For the text-containing cell, return its midpoint in (x, y) coordinate format. 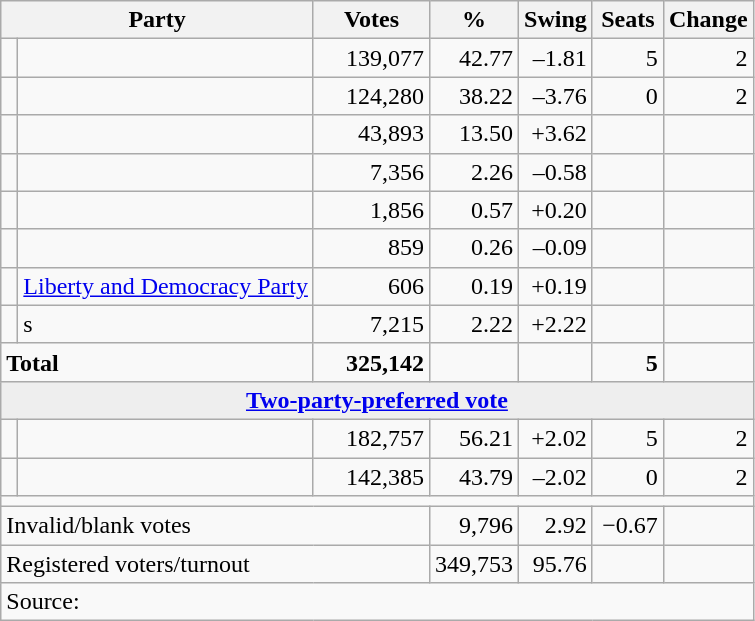
Two-party-preferred vote (377, 400)
0.57 (474, 210)
+0.20 (556, 210)
−0.67 (628, 526)
–1.81 (556, 58)
+2.02 (556, 438)
56.21 (474, 438)
2.26 (474, 172)
7,215 (371, 324)
–0.09 (556, 248)
Votes (371, 20)
2.92 (556, 526)
7,356 (371, 172)
859 (371, 248)
95.76 (556, 564)
182,757 (371, 438)
–3.76 (556, 96)
325,142 (371, 362)
Liberty and Democracy Party (166, 286)
+2.22 (556, 324)
43.79 (474, 477)
Registered voters/turnout (216, 564)
Seats (628, 20)
1,856 (371, 210)
139,077 (371, 58)
13.50 (474, 134)
42.77 (474, 58)
2.22 (474, 324)
38.22 (474, 96)
s (166, 324)
Swing (556, 20)
Party (158, 20)
606 (371, 286)
–0.58 (556, 172)
124,280 (371, 96)
Source: (377, 602)
+3.62 (556, 134)
349,753 (474, 564)
+0.19 (556, 286)
% (474, 20)
Total (158, 362)
–2.02 (556, 477)
0.19 (474, 286)
142,385 (371, 477)
Change (708, 20)
9,796 (474, 526)
43,893 (371, 134)
0.26 (474, 248)
Invalid/blank votes (216, 526)
